From the cell containing the given text, extract its center point as [X, Y] coordinate. 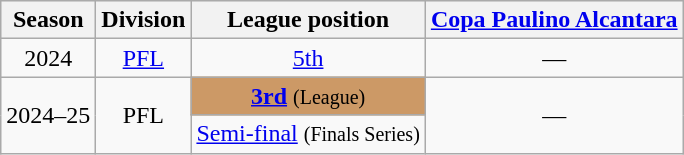
5th [308, 58]
Copa Paulino Alcantara [554, 20]
Division [144, 20]
3rd (League) [308, 96]
2024 [48, 58]
Semi-final (Finals Series) [308, 134]
2024–25 [48, 115]
Season [48, 20]
League position [308, 20]
